Provide the [X, Y] coordinate of the cell's center where the given text is located.  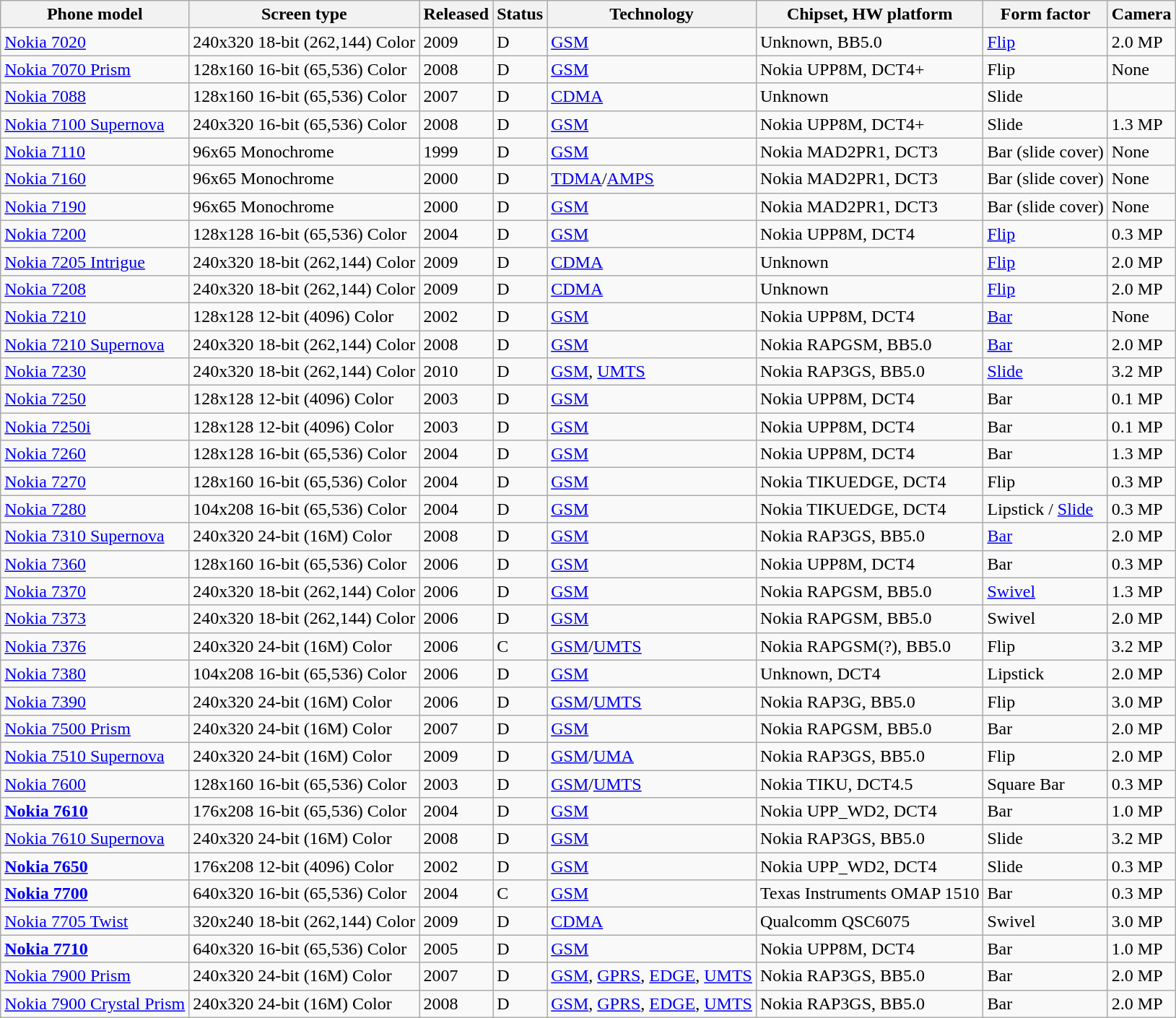
Technology [652, 14]
2005 [456, 949]
Screen type [305, 14]
GSM/UMA [652, 756]
Nokia 7205 Intrigue [95, 261]
Released [456, 14]
Nokia RAP3G, BB5.0 [869, 701]
Square Bar [1045, 783]
Nokia 7200 [95, 234]
Nokia 7370 [95, 591]
Unknown, BB5.0 [869, 42]
Nokia 7610 Supernova [95, 839]
Lipstick [1045, 674]
Nokia RAPGSM(?), BB5.0 [869, 646]
Nokia 7210 Supernova [95, 344]
Nokia 7270 [95, 482]
Nokia 7360 [95, 564]
Nokia 7280 [95, 509]
Camera [1141, 14]
Nokia 7250 [95, 399]
Lipstick / Slide [1045, 509]
320x240 18-bit (262,144) Color [305, 921]
Form factor [1045, 14]
Nokia 7230 [95, 372]
240x320 16-bit (65,536) Color [305, 124]
1999 [456, 152]
Nokia 7390 [95, 701]
Nokia 7705 Twist [95, 921]
2010 [456, 372]
Nokia 7190 [95, 206]
Nokia 7900 Crystal Prism [95, 1004]
Nokia 7650 [95, 866]
Nokia 7260 [95, 454]
Chipset, HW platform [869, 14]
Phone model [95, 14]
176x208 16-bit (65,536) Color [305, 812]
Nokia 7310 Supernova [95, 536]
Nokia 7376 [95, 646]
Nokia 7710 [95, 949]
Nokia 7900 Prism [95, 976]
Nokia 7500 Prism [95, 728]
Nokia 7510 Supernova [95, 756]
Nokia 7610 [95, 812]
Texas Instruments OMAP 1510 [869, 894]
GSM, UMTS [652, 372]
Nokia 7210 [95, 316]
Nokia 7700 [95, 894]
Nokia 7208 [95, 289]
Nokia 7380 [95, 674]
Qualcomm QSC6075 [869, 921]
176x208 12-bit (4096) Color [305, 866]
Nokia TIKU, DCT4.5 [869, 783]
Nokia 7600 [95, 783]
Nokia 7100 Supernova [95, 124]
Nokia 7088 [95, 97]
Unknown, DCT4 [869, 674]
Nokia 7250i [95, 427]
Nokia 7373 [95, 619]
Nokia 7110 [95, 152]
Status [520, 14]
TDMA/AMPS [652, 179]
Nokia 7020 [95, 42]
Nokia 7160 [95, 179]
Nokia 7070 Prism [95, 69]
